For the text-containing cell, return its midpoint in [X, Y] coordinate format. 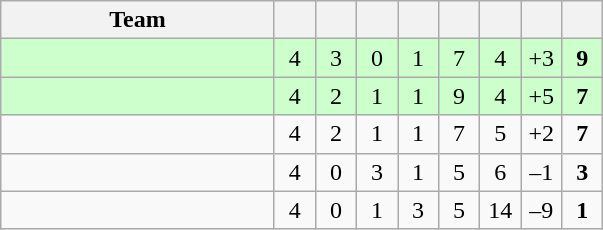
+3 [542, 58]
+5 [542, 96]
–1 [542, 172]
+2 [542, 134]
6 [500, 172]
–9 [542, 210]
14 [500, 210]
Team [138, 20]
